From the cell containing the given text, extract its center point as (X, Y) coordinate. 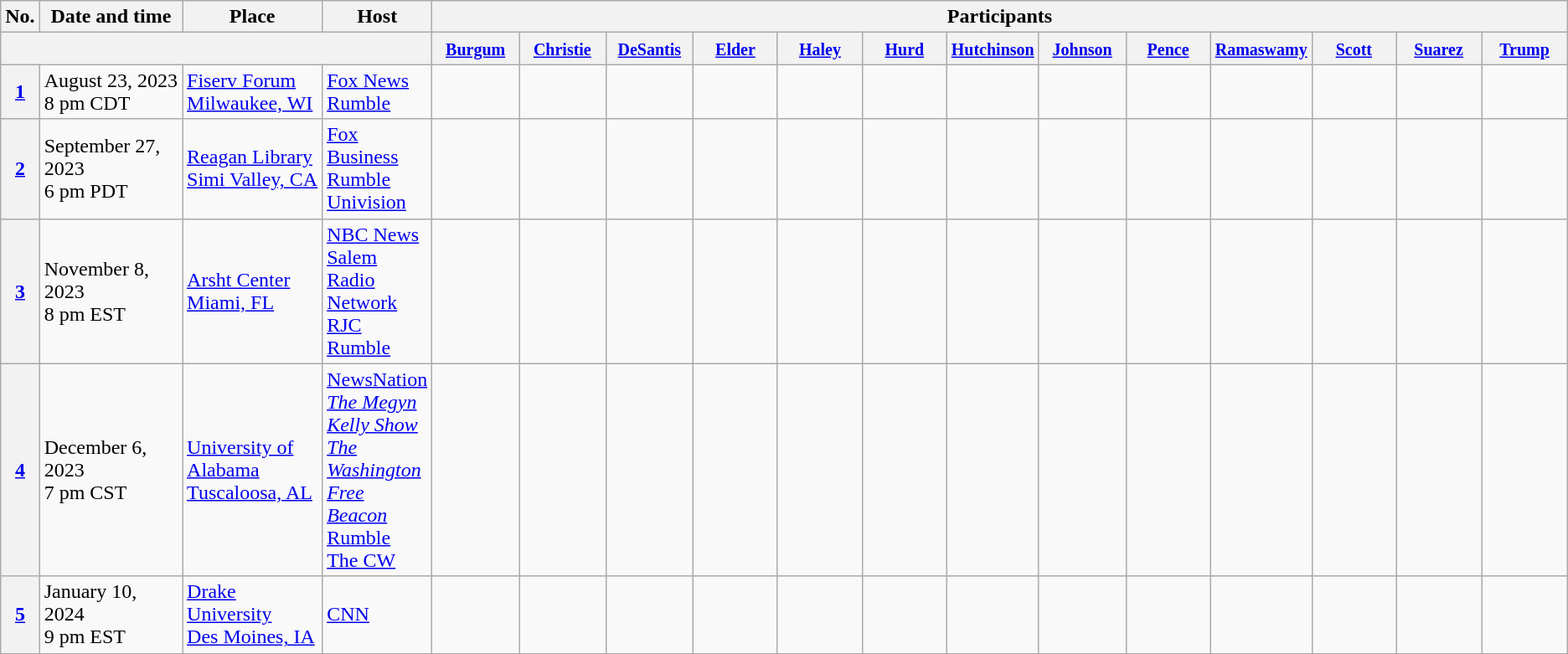
December 6, 20237 pm CST (111, 470)
Fox BusinessRumbleUnivision (377, 169)
DeSantis (649, 49)
Elder (735, 49)
Date and time (111, 17)
Hutchinson (993, 49)
Pence (1168, 49)
Burgum (476, 49)
No. (20, 17)
Haley (819, 49)
August 23, 20238 pm CDT (111, 92)
CNN (377, 615)
January 10, 20249 pm EST (111, 615)
Trump (1524, 49)
1 (20, 92)
NBC NewsSalem Radio NetworkRJCRumble (377, 291)
Scott (1354, 49)
November 8, 20238 pm EST (111, 291)
Johnson (1082, 49)
Fox NewsRumble (377, 92)
Hurd (905, 49)
Arsht CenterMiami, FL (253, 291)
University of AlabamaTuscaloosa, AL (253, 470)
Ramaswamy (1261, 49)
3 (20, 291)
NewsNationThe Megyn Kelly ShowThe Washington Free BeaconRumbleThe CW (377, 470)
September 27, 20236 pm PDT (111, 169)
Christie (563, 49)
Suarez (1438, 49)
Host (377, 17)
5 (20, 615)
Fiserv ForumMilwaukee, WI (253, 92)
Reagan LibrarySimi Valley, CA (253, 169)
4 (20, 470)
Place (253, 17)
Drake UniversityDes Moines, IA (253, 615)
2 (20, 169)
Participants (1000, 17)
